Provide the [X, Y] coordinate of the cell's center where the given text is located.  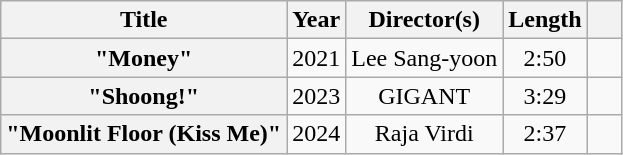
Length [545, 20]
Lee Sang-yoon [424, 58]
Year [316, 20]
2:37 [545, 134]
"Moonlit Floor (Kiss Me)" [144, 134]
"Money" [144, 58]
Director(s) [424, 20]
GIGANT [424, 96]
Title [144, 20]
2021 [316, 58]
3:29 [545, 96]
2024 [316, 134]
Raja Virdi [424, 134]
2:50 [545, 58]
2023 [316, 96]
"Shoong!" [144, 96]
